Detect which cell encompasses the target text, then output its [x, y] center coordinate. 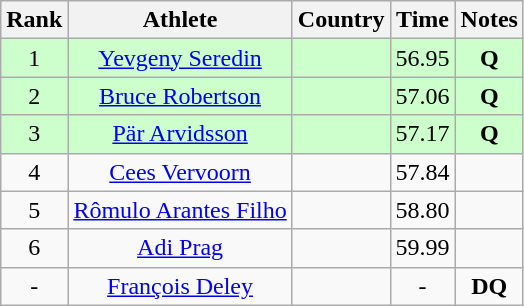
58.80 [422, 210]
Cees Vervoorn [180, 172]
3 [34, 134]
Pär Arvidsson [180, 134]
Country [341, 20]
56.95 [422, 58]
Notes [489, 20]
59.99 [422, 248]
4 [34, 172]
Rank [34, 20]
57.17 [422, 134]
Athlete [180, 20]
François Deley [180, 286]
1 [34, 58]
57.84 [422, 172]
2 [34, 96]
Bruce Robertson [180, 96]
Time [422, 20]
57.06 [422, 96]
6 [34, 248]
Adi Prag [180, 248]
Rômulo Arantes Filho [180, 210]
DQ [489, 286]
Yevgeny Seredin [180, 58]
5 [34, 210]
